Output the [x, y] coordinate of the center of the cell containing the given text.  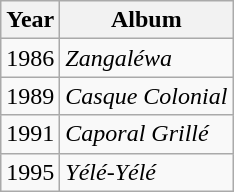
Album [146, 20]
Yélé-Yélé [146, 172]
Year [30, 20]
1995 [30, 172]
1986 [30, 58]
Casque Colonial [146, 96]
1991 [30, 134]
Zangaléwa [146, 58]
Caporal Grillé [146, 134]
1989 [30, 96]
